Output the (X, Y) coordinate of the center of the cell containing the given text.  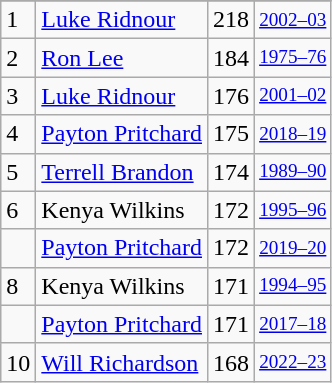
184 (232, 58)
168 (232, 362)
2 (18, 58)
4 (18, 134)
1995–96 (293, 210)
2022–23 (293, 362)
Will Richardson (122, 362)
1994–95 (293, 286)
1 (18, 20)
175 (232, 134)
Terrell Brandon (122, 172)
1989–90 (293, 172)
2019–20 (293, 248)
176 (232, 96)
Ron Lee (122, 58)
174 (232, 172)
1975–76 (293, 58)
10 (18, 362)
6 (18, 210)
2018–19 (293, 134)
2002–03 (293, 20)
3 (18, 96)
218 (232, 20)
8 (18, 286)
2001–02 (293, 96)
5 (18, 172)
2017–18 (293, 324)
